Capture the cell that displays the provided text and extract its [x, y] central coordinate. 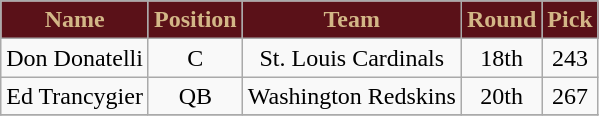
Name [75, 20]
Round [501, 20]
QB [195, 96]
C [195, 58]
20th [501, 96]
18th [501, 58]
243 [570, 58]
Pick [570, 20]
Don Donatelli [75, 58]
St. Louis Cardinals [352, 58]
Team [352, 20]
Ed Trancygier [75, 96]
267 [570, 96]
Washington Redskins [352, 96]
Position [195, 20]
